Determine the [X, Y] coordinate at the center of the cell enclosing the given text.  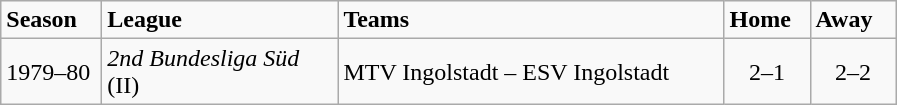
2–2 [853, 72]
Season [52, 20]
Away [853, 20]
Teams [531, 20]
Home [767, 20]
1979–80 [52, 72]
MTV Ingolstadt – ESV Ingolstadt [531, 72]
2–1 [767, 72]
2nd Bundesliga Süd (II) [220, 72]
League [220, 20]
